Provide the (x, y) coordinate of the cell's center where the given text is located.  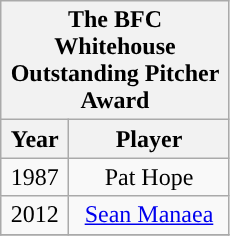
2012 (35, 215)
The BFC Whitehouse Outstanding Pitcher Award (116, 60)
Sean Manaea (150, 215)
Player (150, 139)
Pat Hope (150, 177)
1987 (35, 177)
Year (35, 139)
